Determine the (X, Y) coordinate at the center of the cell enclosing the given text.  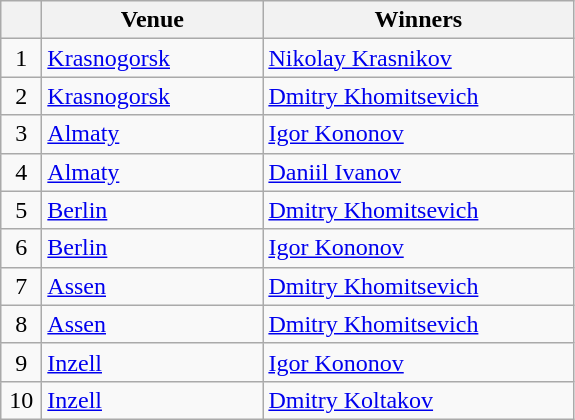
4 (22, 172)
3 (22, 134)
Winners (418, 20)
Venue (152, 20)
1 (22, 58)
7 (22, 286)
8 (22, 324)
9 (22, 362)
Nikolay Krasnikov (418, 58)
2 (22, 96)
Daniil Ivanov (418, 172)
6 (22, 248)
10 (22, 400)
5 (22, 210)
Dmitry Koltakov (418, 400)
